Locate the cell with the specified text and output its [x, y] center coordinate. 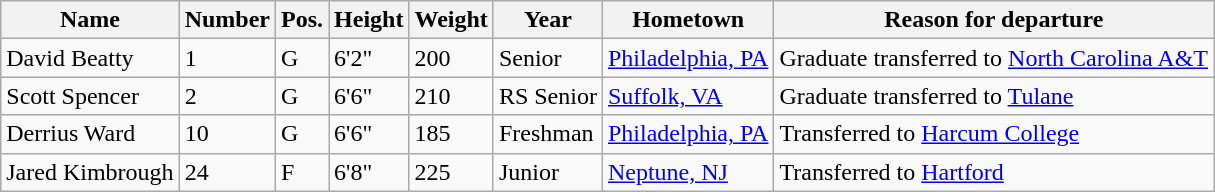
Weight [451, 20]
200 [451, 58]
Neptune, NJ [688, 172]
10 [227, 134]
Reason for departure [994, 20]
Jared Kimbrough [90, 172]
F [302, 172]
Pos. [302, 20]
Number [227, 20]
Hometown [688, 20]
David Beatty [90, 58]
210 [451, 96]
1 [227, 58]
24 [227, 172]
Freshman [548, 134]
Height [369, 20]
Name [90, 20]
Graduate transferred to North Carolina A&T [994, 58]
Year [548, 20]
185 [451, 134]
Scott Spencer [90, 96]
225 [451, 172]
6'8" [369, 172]
Senior [548, 58]
2 [227, 96]
Transferred to Hartford [994, 172]
Transferred to Harcum College [994, 134]
Suffolk, VA [688, 96]
Junior [548, 172]
Graduate transferred to Tulane [994, 96]
RS Senior [548, 96]
Derrius Ward [90, 134]
6'2" [369, 58]
